Return the [X, Y] coordinate for the center point of the cell that contains the specified text.  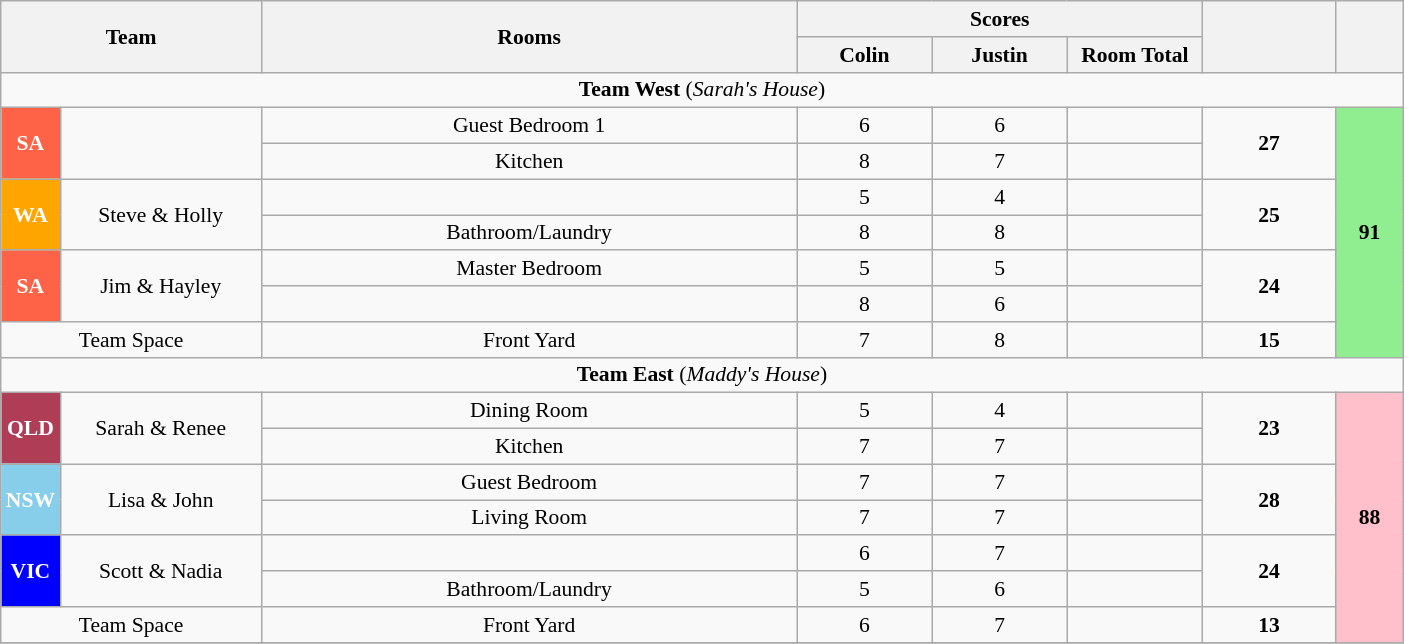
28 [1270, 500]
VIC [30, 572]
Justin [1000, 55]
Living Room [529, 518]
Lisa & John [160, 500]
NSW [30, 500]
Team East (Maddy's House) [702, 375]
88 [1370, 518]
Guest Bedroom 1 [529, 126]
27 [1270, 144]
23 [1270, 428]
QLD [30, 428]
Rooms [529, 36]
WA [30, 214]
Colin [864, 55]
Room Total [1134, 55]
Jim & Hayley [160, 286]
Scores [1000, 19]
Guest Bedroom [529, 482]
Scott & Nadia [160, 572]
Steve & Holly [160, 214]
Dining Room [529, 411]
13 [1270, 625]
Team [132, 36]
91 [1370, 232]
Master Bedroom [529, 269]
15 [1270, 340]
Team West (Sarah's House) [702, 90]
Sarah & Renee [160, 428]
25 [1270, 214]
